Find where the given text appears and provide that cell's center as [x, y] coordinate. 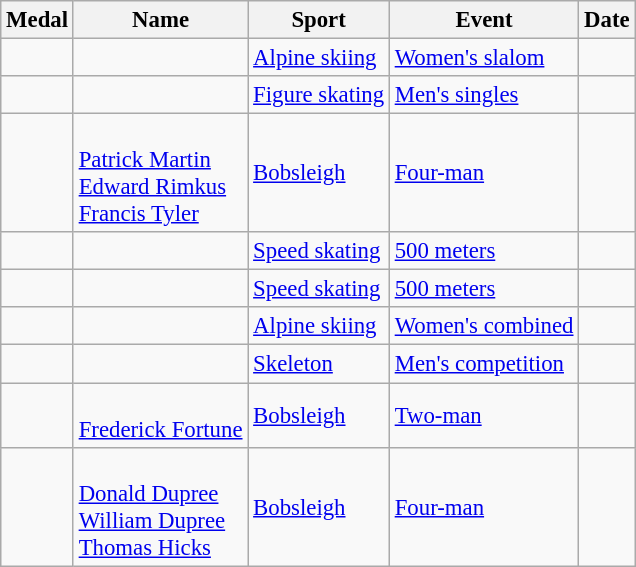
Name [160, 20]
Donald DupreeWilliam DupreeThomas Hicks [160, 506]
Sport [319, 20]
Women's combined [484, 327]
Patrick MartinEdward RimkusFrancis Tyler [160, 174]
Skeleton [319, 364]
Two-man [484, 416]
Date [607, 20]
Figure skating [319, 95]
Women's slalom [484, 58]
Event [484, 20]
Men's singles [484, 95]
Medal [38, 20]
Men's competition [484, 364]
Frederick Fortune [160, 416]
